For the text-containing cell, return its midpoint in [X, Y] coordinate format. 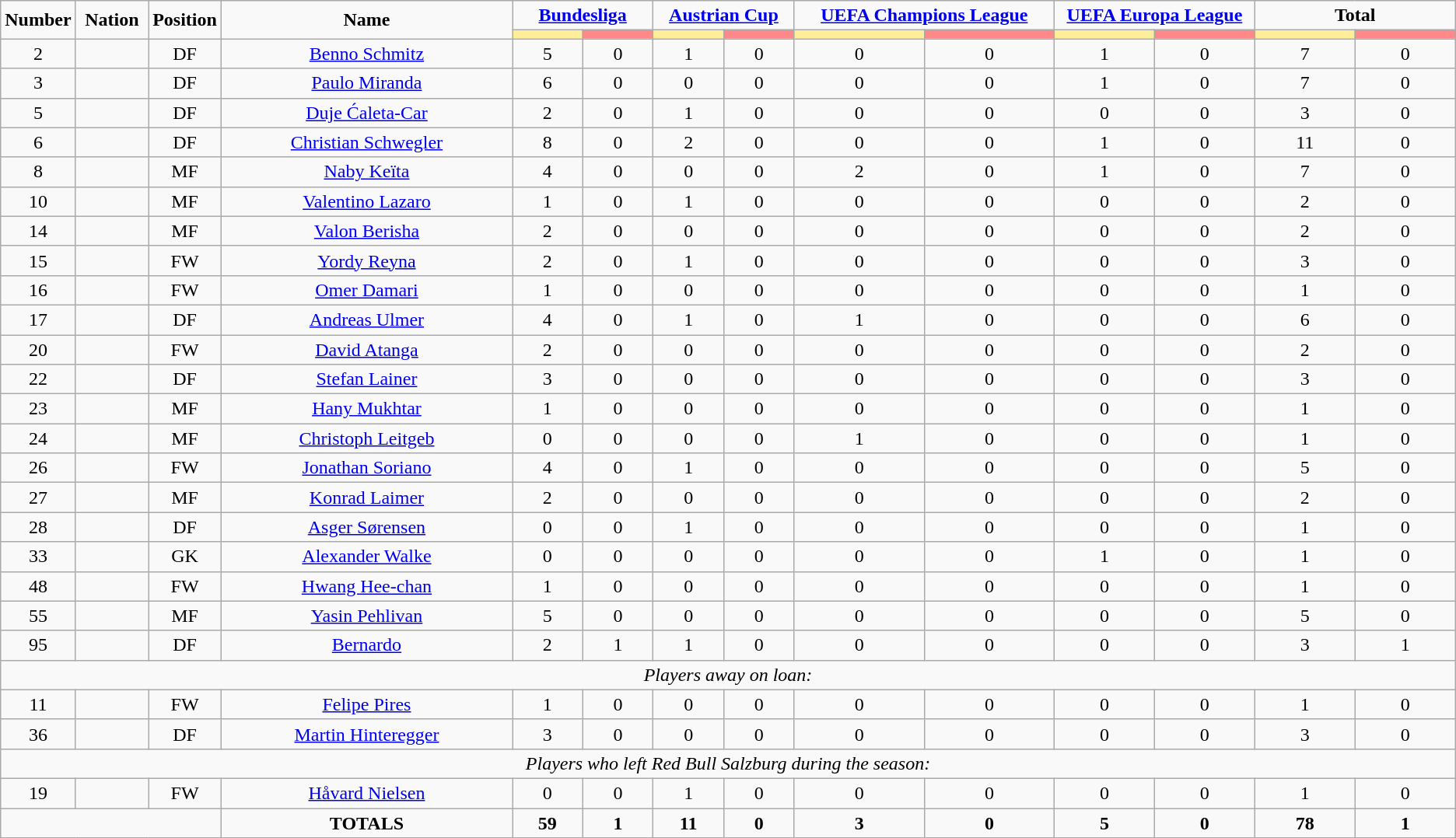
Christian Schwegler [366, 142]
36 [38, 734]
16 [38, 290]
19 [38, 793]
Hany Mukhtar [366, 409]
33 [38, 557]
Hwang Hee-chan [366, 586]
Jonathan Soriano [366, 468]
95 [38, 645]
Austrian Cup [723, 16]
UEFA Champions League [924, 16]
Duje Ćaleta-Car [366, 113]
10 [38, 201]
22 [38, 379]
27 [38, 498]
59 [548, 823]
Christoph Leitgeb [366, 438]
55 [38, 616]
Bernardo [366, 645]
Felipe Pires [366, 704]
23 [38, 409]
Valon Berisha [366, 231]
Benno Schmitz [366, 54]
Håvard Nielsen [366, 793]
48 [38, 586]
Martin Hinteregger [366, 734]
Paulo Miranda [366, 83]
GK [185, 557]
26 [38, 468]
Bundesliga [582, 16]
Yordy Reyna [366, 260]
Naby Keïta [366, 172]
20 [38, 349]
David Atanga [366, 349]
Konrad Laimer [366, 498]
Stefan Lainer [366, 379]
Players away on loan: [728, 675]
Total [1355, 16]
15 [38, 260]
Omer Damari [366, 290]
Alexander Walke [366, 557]
Players who left Red Bull Salzburg during the season: [728, 763]
Asger Sørensen [366, 527]
TOTALS [366, 823]
Nation [112, 20]
24 [38, 438]
17 [38, 319]
Name [366, 20]
Position [185, 20]
Andreas Ulmer [366, 319]
Number [38, 20]
14 [38, 231]
78 [1305, 823]
Yasin Pehlivan [366, 616]
UEFA Europa League [1154, 16]
28 [38, 527]
Valentino Lazaro [366, 201]
